Identify which cell holds the provided text, then report its [x, y] central coordinate. 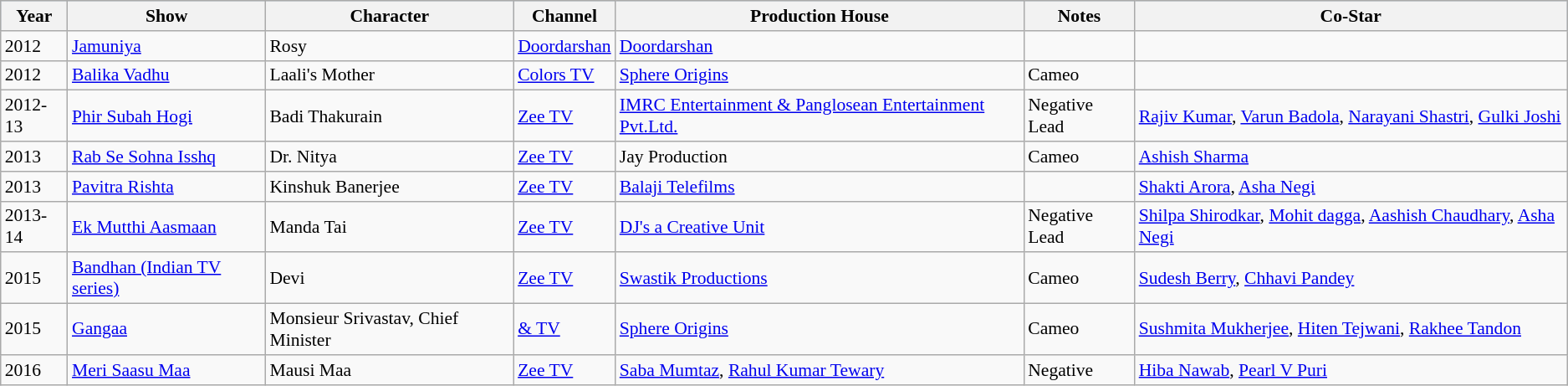
Ashish Sharma [1351, 157]
Gangaa [166, 330]
Year [34, 16]
Manda Tai [390, 226]
Bandhan (Indian TV series) [166, 278]
2012-13 [34, 116]
2016 [34, 370]
Ek Mutthi Aasmaan [166, 226]
Channel [564, 16]
Pavitra Rishta [166, 187]
Monsieur Srivastav, Chief Minister [390, 330]
Shilpa Shirodkar, Mohit dagga, Aashish Chaudhary, Asha Negi [1351, 226]
Balika Vadhu [166, 75]
Phir Subah Hogi [166, 116]
Shakti Arora, Asha Negi [1351, 187]
Badi Thakurain [390, 116]
Jay Production [820, 157]
Co-Star [1351, 16]
Devi [390, 278]
Character [390, 16]
DJ's a Creative Unit [820, 226]
Dr. Nitya [390, 157]
Rosy [390, 46]
Meri Saasu Maa [166, 370]
Production House [820, 16]
2013-14 [34, 226]
Kinshuk Banerjee [390, 187]
Mausi Maa [390, 370]
& TV [564, 330]
Negative [1079, 370]
Saba Mumtaz, Rahul Kumar Tewary [820, 370]
Sushmita Mukherjee, Hiten Tejwani, Rakhee Tandon [1351, 330]
Rajiv Kumar, Varun Badola, Narayani Shastri, Gulki Joshi [1351, 116]
Rab Se Sohna Isshq [166, 157]
Notes [1079, 16]
Laali's Mother [390, 75]
Balaji Telefilms [820, 187]
Show [166, 16]
Colors TV [564, 75]
Swastik Productions [820, 278]
Sudesh Berry, Chhavi Pandey [1351, 278]
Hiba Nawab, Pearl V Puri [1351, 370]
Jamuniya [166, 46]
IMRC Entertainment & Panglosean Entertainment Pvt.Ltd. [820, 116]
